Capture the cell that displays the provided text and extract its [x, y] central coordinate. 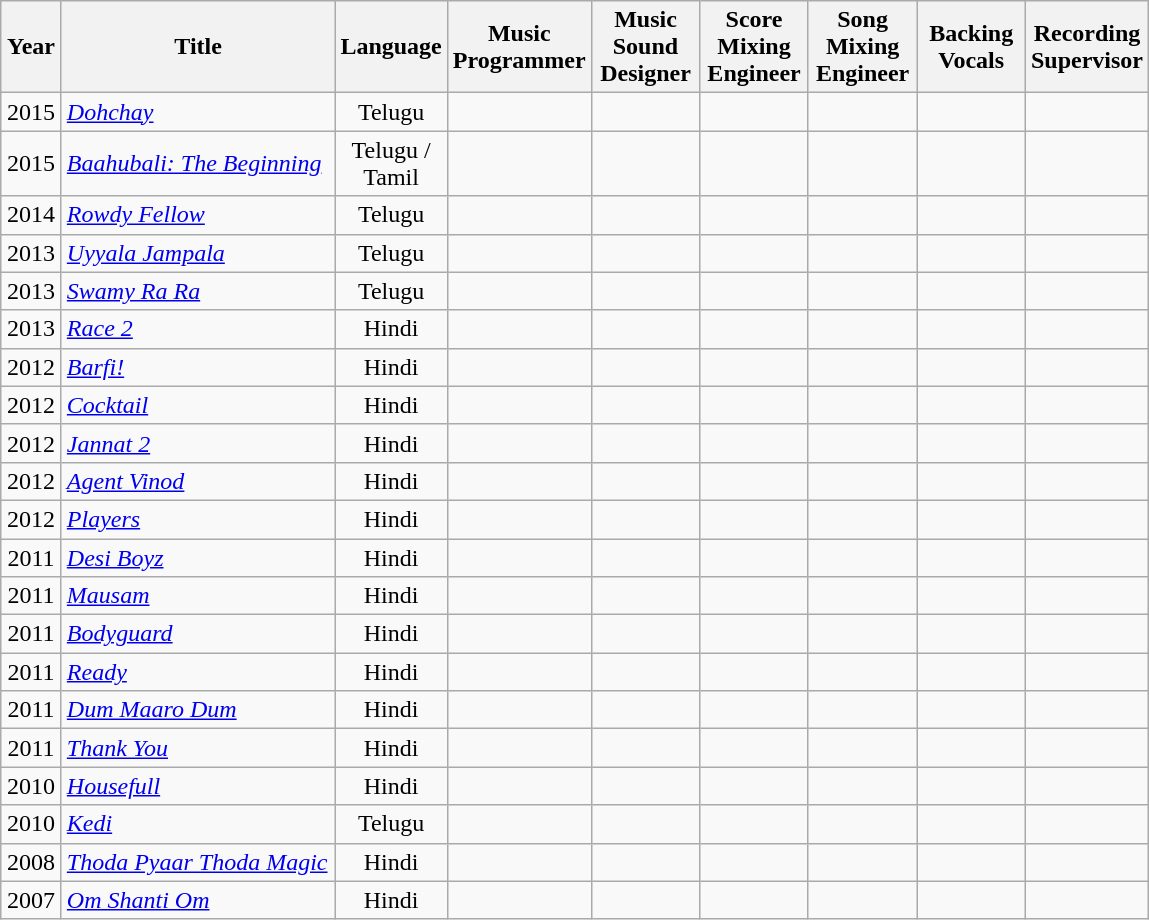
Barfi! [198, 367]
2008 [32, 862]
Housefull [198, 786]
Dum Maaro Dum [198, 710]
Music Programmer [519, 47]
Players [198, 519]
Thank You [198, 748]
Kedi [198, 824]
Year [32, 47]
Uyyala Jampala [198, 253]
2014 [32, 215]
2007 [32, 900]
Ready [198, 672]
Swamy Ra Ra [198, 291]
Race 2 [198, 329]
Music Sound Designer [646, 47]
Rowdy Fellow [198, 215]
Language [391, 47]
Baahubali: The Beginning [198, 164]
Jannat 2 [198, 443]
Agent Vinod [198, 481]
Title [198, 47]
Mausam [198, 596]
Telugu / Tamil [391, 164]
Desi Boyz [198, 557]
Dohchay [198, 112]
Thoda Pyaar Thoda Magic [198, 862]
Song Mixing Engineer [862, 47]
Backing Vocals [972, 47]
Bodyguard [198, 634]
Recording Supervisor [1086, 47]
Cocktail [198, 405]
Om Shanti Om [198, 900]
Score Mixing Engineer [754, 47]
